Provide the (X, Y) coordinate of the cell's center where the given text is located.  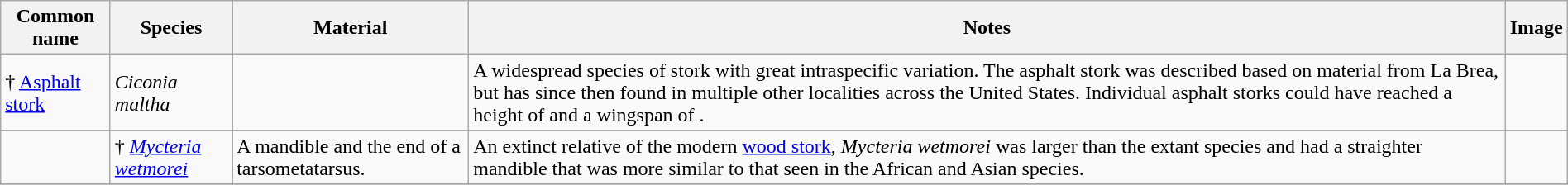
Species (170, 28)
Material (351, 28)
Common name (56, 28)
A mandible and the end of a tarsometatarsus. (351, 157)
Notes (987, 28)
† Mycteria wetmorei (170, 157)
Ciconia maltha (170, 92)
† Asphalt stork (56, 92)
Image (1537, 28)
